Locate the cell with the specified text and output its (X, Y) center coordinate. 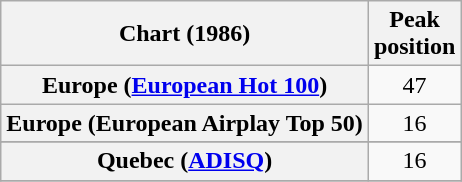
Quebec (ADISQ) (185, 161)
Chart (1986) (185, 34)
47 (414, 85)
Europe (European Airplay Top 50) (185, 123)
Europe (European Hot 100) (185, 85)
Peakposition (414, 34)
